From the cell containing the given text, extract its center point as [x, y] coordinate. 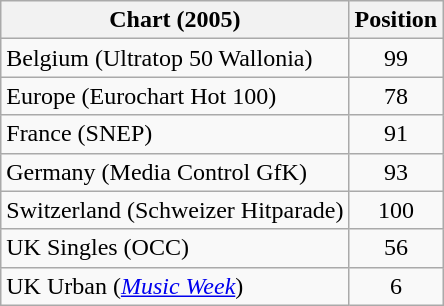
Europe (Eurochart Hot 100) [175, 96]
93 [396, 172]
78 [396, 96]
99 [396, 58]
UK Singles (OCC) [175, 248]
Switzerland (Schweizer Hitparade) [175, 210]
Chart (2005) [175, 20]
100 [396, 210]
UK Urban (Music Week) [175, 286]
6 [396, 286]
Germany (Media Control GfK) [175, 172]
91 [396, 134]
Belgium (Ultratop 50 Wallonia) [175, 58]
France (SNEP) [175, 134]
Position [396, 20]
56 [396, 248]
